Detect which cell encompasses the target text, then output its [X, Y] center coordinate. 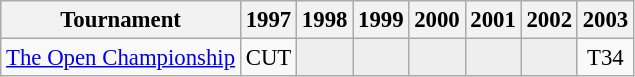
Tournament [121, 20]
1999 [381, 20]
2003 [605, 20]
1998 [325, 20]
T34 [605, 58]
2001 [493, 20]
CUT [268, 58]
1997 [268, 20]
2000 [437, 20]
The Open Championship [121, 58]
2002 [549, 20]
